Pinpoint the cell where the given text exists, returning its [X, Y] midpoint coordinate. 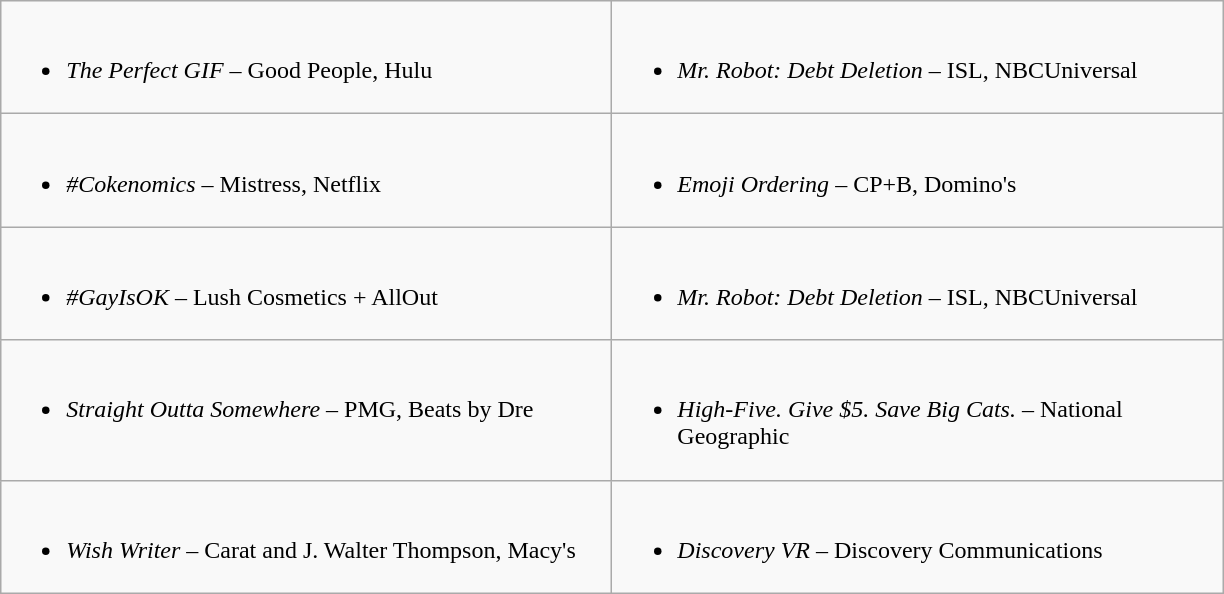
#Cokenomics – Mistress, Netflix [306, 170]
High-Five. Give $5. Save Big Cats. – National Geographic [918, 410]
#GayIsOK – Lush Cosmetics + AllOut [306, 284]
Wish Writer – Carat and J. Walter Thompson, Macy's [306, 536]
Emoji Ordering – CP+B, Domino's [918, 170]
The Perfect GIF – Good People, Hulu [306, 58]
Discovery VR – Discovery Communications [918, 536]
Straight Outta Somewhere – PMG, Beats by Dre [306, 410]
